Output the (X, Y) coordinate of the center of the cell containing the given text.  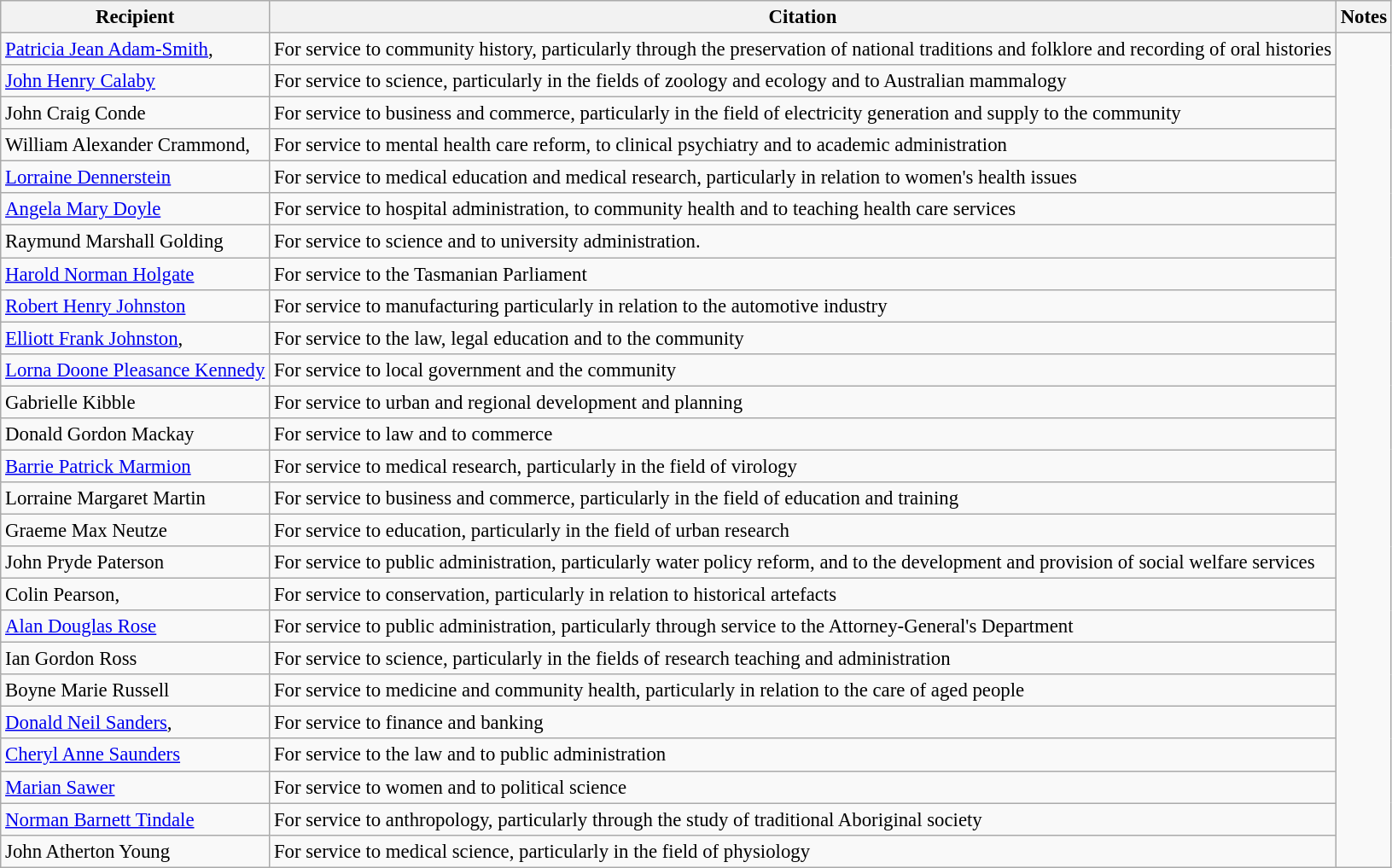
Harold Norman Holgate (135, 274)
Marian Sawer (135, 787)
Notes (1364, 17)
For service to the law, legal education and to the community (803, 338)
For service to community history, particularly through the preservation of national traditions and folklore and recording of oral histories (803, 50)
Patricia Jean Adam-Smith, (135, 50)
Barrie Patrick Marmion (135, 466)
Graeme Max Neutze (135, 530)
Raymund Marshall Golding (135, 242)
Elliott Frank Johnston, (135, 338)
Lorraine Dennerstein (135, 178)
Ian Gordon Ross (135, 659)
John Henry Calaby (135, 81)
Recipient (135, 17)
For service to science and to university administration. (803, 242)
John Pryde Paterson (135, 562)
For service to science, particularly in the fields of research teaching and administration (803, 659)
Donald Neil Sanders, (135, 723)
For service to the Tasmanian Parliament (803, 274)
For service to anthropology, particularly through the study of traditional Aboriginal society (803, 819)
For service to law and to commerce (803, 434)
For service to medical education and medical research, particularly in relation to women's health issues (803, 178)
For service to public administration, particularly water policy reform, and to the development and provision of social welfare services (803, 562)
For service to conservation, particularly in relation to historical artefacts (803, 595)
Lorraine Margaret Martin (135, 498)
For service to education, particularly in the field of urban research (803, 530)
For service to manufacturing particularly in relation to the automotive industry (803, 306)
Donald Gordon Mackay (135, 434)
John Atherton Young (135, 851)
John Craig Conde (135, 114)
For service to urban and regional development and planning (803, 402)
For service to medical science, particularly in the field of physiology (803, 851)
Norman Barnett Tindale (135, 819)
Gabrielle Kibble (135, 402)
Angela Mary Doyle (135, 209)
For service to hospital administration, to community health and to teaching health care services (803, 209)
For service to medicine and community health, particularly in relation to the care of aged people (803, 690)
For service to science, particularly in the fields of zoology and ecology and to Australian mammalogy (803, 81)
Cheryl Anne Saunders (135, 755)
Colin Pearson, (135, 595)
For service to business and commerce, particularly in the field of electricity generation and supply to the community (803, 114)
For service to medical research, particularly in the field of virology (803, 466)
Citation (803, 17)
Robert Henry Johnston (135, 306)
For service to mental health care reform, to clinical psychiatry and to academic administration (803, 145)
For service to local government and the community (803, 370)
Lorna Doone Pleasance Kennedy (135, 370)
Alan Douglas Rose (135, 626)
For service to public administration, particularly through service to the Attorney-General's Department (803, 626)
For service to business and commerce, particularly in the field of education and training (803, 498)
Boyne Marie Russell (135, 690)
For service to the law and to public administration (803, 755)
For service to finance and banking (803, 723)
For service to women and to political science (803, 787)
William Alexander Crammond, (135, 145)
